Find where the given text appears and provide that cell's center as [X, Y] coordinate. 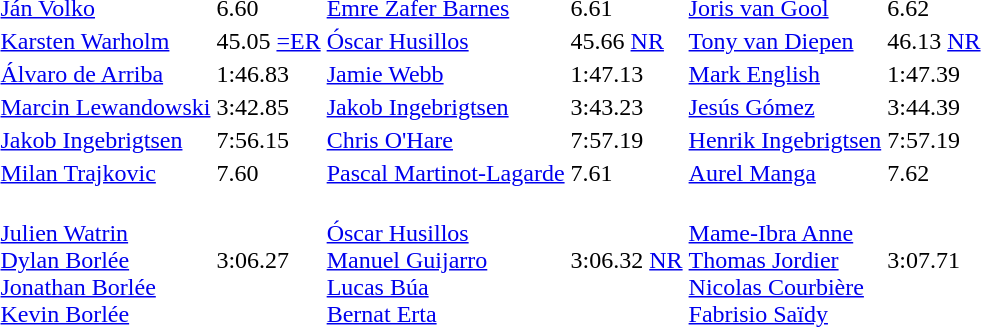
Pascal Martinot-Lagarde [446, 173]
Jesús Gómez [785, 107]
45.66 NR [626, 41]
7:56.15 [268, 140]
7.61 [626, 173]
3:42.85 [268, 107]
1:46.83 [268, 74]
Aurel Manga [785, 173]
Henrik Ingebrigtsen [785, 140]
7.60 [268, 173]
Mark English [785, 74]
Jamie Webb [446, 74]
Óscar Husillos [446, 41]
3:43.23 [626, 107]
45.05 =ER [268, 41]
7:57.19 [626, 140]
Jakob Ingebrigtsen [446, 107]
Tony van Diepen [785, 41]
Chris O'Hare [446, 140]
1:47.13 [626, 74]
